For the text-containing cell, return its midpoint in (X, Y) coordinate format. 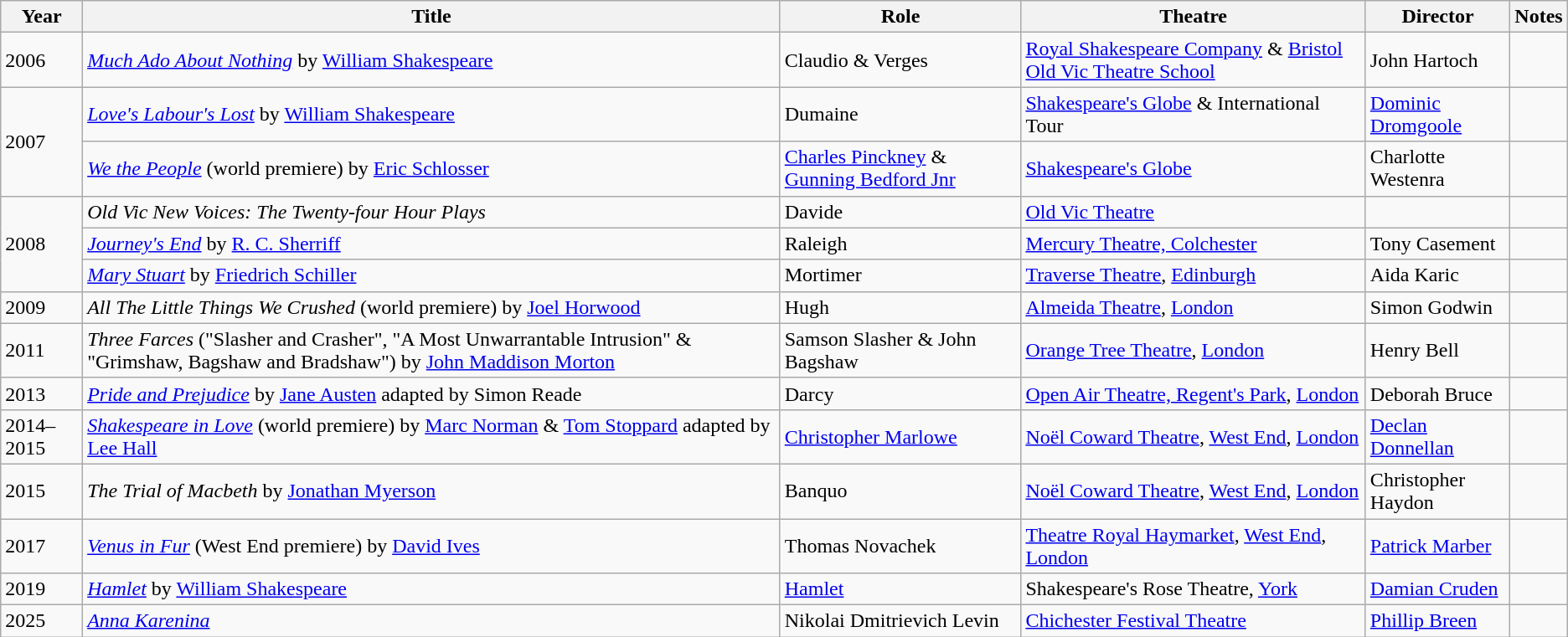
Pride and Prejudice by Jane Austen adapted by Simon Reade (432, 393)
Nikolai Dmitrievich Levin (900, 621)
Theatre Royal Haymarket, West End, London (1193, 546)
Hugh (900, 307)
2017 (42, 546)
Charlotte Westenra (1437, 169)
Thomas Novachek (900, 546)
Mercury Theatre, Colchester (1193, 244)
Title (432, 17)
Role (900, 17)
Anna Karenina (432, 621)
2014–2015 (42, 437)
Patrick Marber (1437, 546)
2008 (42, 244)
Shakespeare's Globe & International Tour (1193, 114)
Three Farces ("Slasher and Crasher", "A Most Unwarrantable Intrusion" & "Grimshaw, Bagshaw and Bradshaw") by John Maddison Morton (432, 350)
Shakespeare's Globe (1193, 169)
Love's Labour's Lost by William Shakespeare (432, 114)
Old Vic Theatre (1193, 212)
2013 (42, 393)
Dumaine (900, 114)
2007 (42, 141)
2015 (42, 491)
Raleigh (900, 244)
Charles Pinckney & Gunning Bedford Jnr (900, 169)
Old Vic New Voices: The Twenty-four Hour Plays (432, 212)
Declan Donnellan (1437, 437)
Simon Godwin (1437, 307)
The Trial of Macbeth by Jonathan Myerson (432, 491)
Mortimer (900, 275)
Samson Slasher & John Bagshaw (900, 350)
John Hartoch (1437, 60)
Traverse Theatre, Edinburgh (1193, 275)
Phillip Breen (1437, 621)
2006 (42, 60)
Christopher Marlowe (900, 437)
Deborah Bruce (1437, 393)
Notes (1539, 17)
Hamlet by William Shakespeare (432, 589)
Open Air Theatre, Regent's Park, London (1193, 393)
Darcy (900, 393)
Much Ado About Nothing by William Shakespeare (432, 60)
Claudio & Verges (900, 60)
Mary Stuart by Friedrich Schiller (432, 275)
Davide (900, 212)
All The Little Things We Crushed (world premiere) by Joel Horwood (432, 307)
Theatre (1193, 17)
Shakespeare's Rose Theatre, York (1193, 589)
Christopher Haydon (1437, 491)
Journey's End by R. C. Sherriff (432, 244)
Director (1437, 17)
Royal Shakespeare Company & Bristol Old Vic Theatre School (1193, 60)
Hamlet (900, 589)
Year (42, 17)
2025 (42, 621)
Almeida Theatre, London (1193, 307)
Aida Karic (1437, 275)
2011 (42, 350)
We the People (world premiere) by Eric Schlosser (432, 169)
2019 (42, 589)
Orange Tree Theatre, London (1193, 350)
Damian Cruden (1437, 589)
2009 (42, 307)
Banquo (900, 491)
Shakespeare in Love (world premiere) by Marc Norman & Tom Stoppard adapted by Lee Hall (432, 437)
Tony Casement (1437, 244)
Venus in Fur (West End premiere) by David Ives (432, 546)
Chichester Festival Theatre (1193, 621)
Dominic Dromgoole (1437, 114)
Henry Bell (1437, 350)
